Provide the [x, y] coordinate of the cell's center where the given text is located.  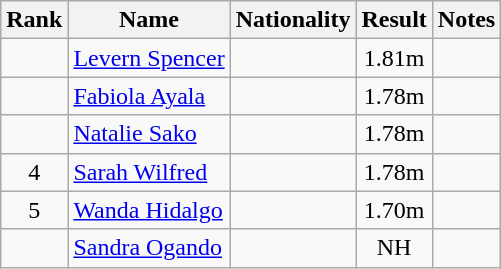
4 [34, 172]
Sandra Ogando [149, 248]
NH [394, 248]
Natalie Sako [149, 134]
Levern Spencer [149, 58]
Result [394, 20]
1.70m [394, 210]
Nationality [293, 20]
Notes [466, 20]
5 [34, 210]
Sarah Wilfred [149, 172]
Wanda Hidalgo [149, 210]
Rank [34, 20]
Fabiola Ayala [149, 96]
1.81m [394, 58]
Name [149, 20]
